Determine the (x, y) coordinate at the center of the cell enclosing the given text.  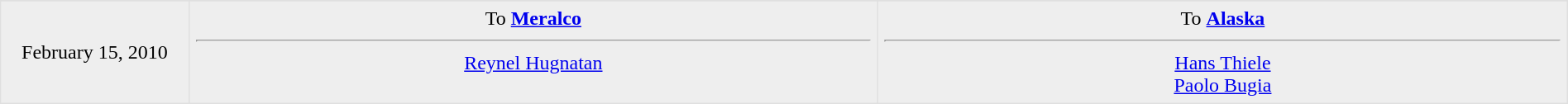
To AlaskaHans ThielePaolo Bugia (1223, 52)
February 15, 2010 (94, 52)
To MeralcoReynel Hugnatan (533, 52)
